Locate the cell with the specified text and output its (X, Y) center coordinate. 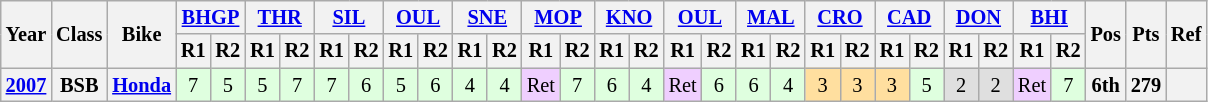
THR (280, 17)
CRO (840, 17)
Pos (1106, 34)
Honda (142, 85)
DON (978, 17)
6th (1106, 85)
Class (79, 34)
Ref (1186, 34)
MAL (770, 17)
MOP (558, 17)
Year (26, 34)
KNO (628, 17)
BHI (1050, 17)
279 (1146, 85)
BHGP (210, 17)
SIL (348, 17)
Pts (1146, 34)
Bike (142, 34)
BSB (79, 85)
SNE (488, 17)
2007 (26, 85)
CAD (910, 17)
